From the cell containing the given text, extract its center point as [X, Y] coordinate. 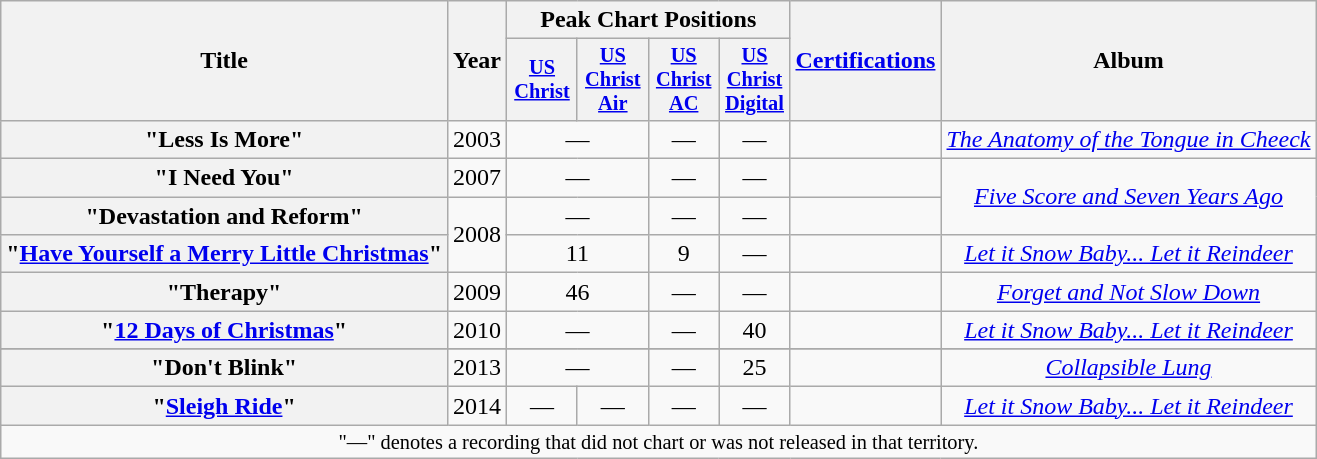
Year [476, 61]
2007 [476, 178]
The Anatomy of the Tongue in Cheeck [1128, 139]
USChristAir [612, 80]
"Have Yourself a Merry Little Christmas" [224, 254]
Album [1128, 61]
USChrist [542, 80]
2010 [476, 330]
Collapsible Lung [1128, 368]
25 [754, 368]
2014 [476, 406]
"I Need You" [224, 178]
9 [684, 254]
Peak Chart Positions [648, 20]
Five Score and Seven Years Ago [1128, 197]
2013 [476, 368]
"12 Days of Christmas" [224, 330]
2003 [476, 139]
Certifications [866, 61]
"Less Is More" [224, 139]
Title [224, 61]
USChristAC [684, 80]
46 [578, 292]
2008 [476, 235]
"Sleigh Ride" [224, 406]
"Devastation and Reform" [224, 216]
"—" denotes a recording that did not chart or was not released in that territory. [658, 442]
"Don't Blink" [224, 368]
11 [578, 254]
USChristDigital [754, 80]
"Therapy" [224, 292]
40 [754, 330]
Forget and Not Slow Down [1128, 292]
2009 [476, 292]
